Detect which cell encompasses the target text, then output its [X, Y] center coordinate. 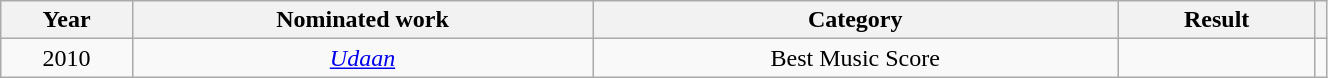
Result [1216, 20]
Category [856, 20]
Best Music Score [856, 58]
Udaan [362, 58]
Nominated work [362, 20]
Year [67, 20]
2010 [67, 58]
